Return the [X, Y] coordinate for the center point of the cell that contains the specified text.  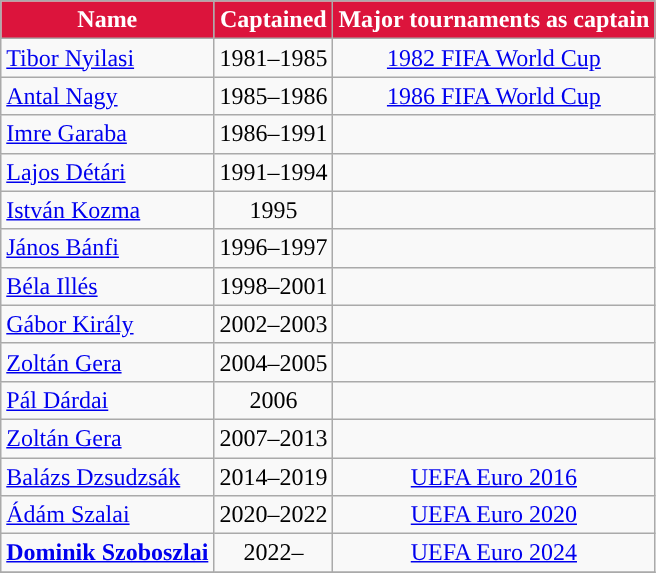
Dominik Szoboszlai [108, 553]
Major tournaments as captain [494, 20]
1982 FIFA World Cup [494, 58]
Balázs Dzsudzsák [108, 477]
Antal Nagy [108, 96]
1991–1994 [274, 172]
UEFA Euro 2024 [494, 553]
2004–2005 [274, 362]
2007–2013 [274, 438]
Béla Illés [108, 286]
1996–1997 [274, 248]
1985–1986 [274, 96]
István Kozma [108, 210]
Ádám Szalai [108, 515]
Name [108, 20]
2020–2022 [274, 515]
Imre Garaba [108, 134]
1981–1985 [274, 58]
János Bánfi [108, 248]
1986 FIFA World Cup [494, 96]
Tibor Nyilasi [108, 58]
Captained [274, 20]
2006 [274, 400]
1995 [274, 210]
2014–2019 [274, 477]
1998–2001 [274, 286]
1986–1991 [274, 134]
2002–2003 [274, 324]
UEFA Euro 2016 [494, 477]
UEFA Euro 2020 [494, 515]
Lajos Détári [108, 172]
2022– [274, 553]
Gábor Király [108, 324]
Pál Dárdai [108, 400]
